Search for the cell housing the specified text and yield its (X, Y) center coordinate. 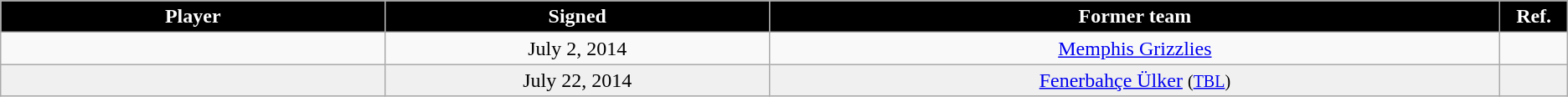
July 2, 2014 (578, 48)
Fenerbahçe Ülker (TBL) (1135, 80)
July 22, 2014 (578, 80)
Player (193, 17)
Former team (1135, 17)
Ref. (1534, 17)
Memphis Grizzlies (1135, 48)
Signed (578, 17)
